Return [x, y] of the center of cell containing provided text 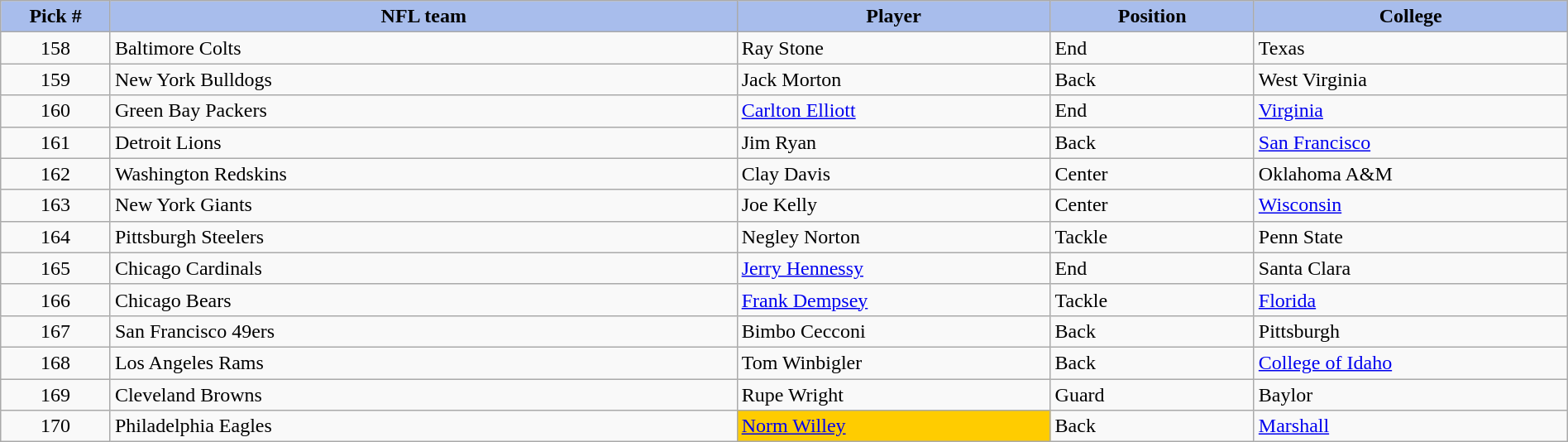
Virginia [1411, 111]
New York Giants [423, 205]
163 [56, 205]
Clay Davis [893, 174]
Pick # [56, 17]
Marshall [1411, 426]
Player [893, 17]
Texas [1411, 48]
College of Idaho [1411, 363]
160 [56, 111]
Carlton Elliott [893, 111]
Florida [1411, 300]
Green Bay Packers [423, 111]
Baylor [1411, 395]
159 [56, 79]
Tom Winbigler [893, 363]
170 [56, 426]
Chicago Cardinals [423, 268]
Jim Ryan [893, 142]
Baltimore Colts [423, 48]
Washington Redskins [423, 174]
Philadelphia Eagles [423, 426]
Los Angeles Rams [423, 363]
161 [56, 142]
Position [1152, 17]
169 [56, 395]
Detroit Lions [423, 142]
Jack Morton [893, 79]
Jerry Hennessy [893, 268]
Norm Willey [893, 426]
166 [56, 300]
Cleveland Browns [423, 395]
Chicago Bears [423, 300]
Guard [1152, 395]
Pittsburgh [1411, 331]
Wisconsin [1411, 205]
167 [56, 331]
Ray Stone [893, 48]
Santa Clara [1411, 268]
Joe Kelly [893, 205]
San Francisco 49ers [423, 331]
Oklahoma A&M [1411, 174]
Penn State [1411, 237]
Bimbo Cecconi [893, 331]
New York Bulldogs [423, 79]
NFL team [423, 17]
168 [56, 363]
162 [56, 174]
College [1411, 17]
Negley Norton [893, 237]
164 [56, 237]
165 [56, 268]
Frank Dempsey [893, 300]
158 [56, 48]
Pittsburgh Steelers [423, 237]
West Virginia [1411, 79]
Rupe Wright [893, 395]
San Francisco [1411, 142]
